Search for the cell housing the specified text and yield its [x, y] center coordinate. 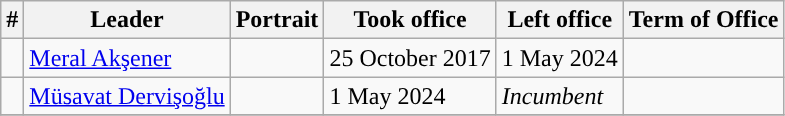
# [12, 20]
Term of Office [704, 20]
Incumbent [560, 96]
Left office [560, 20]
Leader [127, 20]
Took office [410, 20]
Meral Akşener [127, 58]
Müsavat Dervişoğlu [127, 96]
25 October 2017 [410, 58]
Portrait [277, 20]
